Detect which cell encompasses the target text, then output its [x, y] center coordinate. 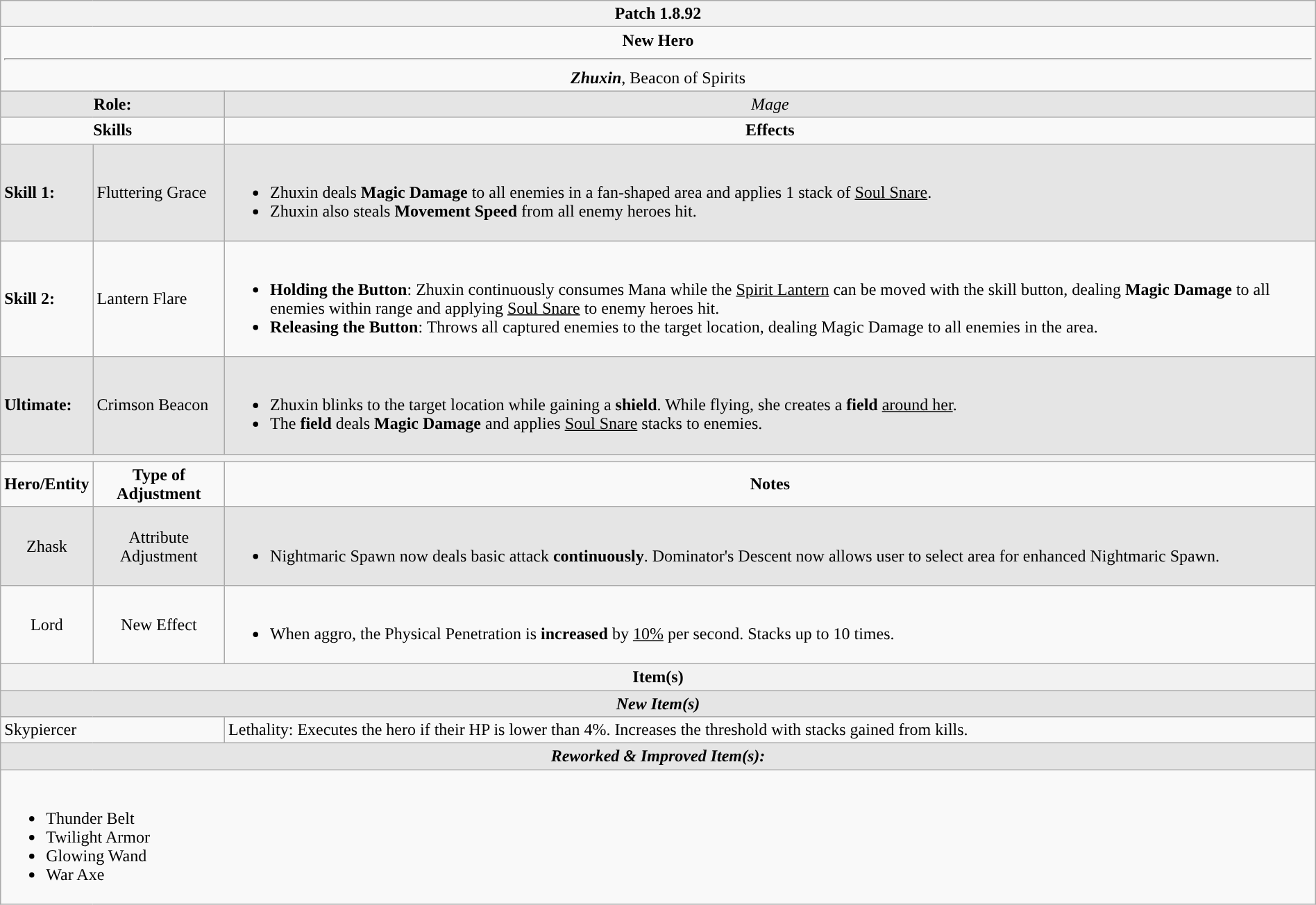
Lantern Flare [159, 298]
Zhask [47, 545]
Item(s) [658, 677]
Attribute Adjustment [159, 545]
Reworked & Improved Item(s): [658, 756]
New Hero Zhuxin, Beacon of Spirits [658, 59]
Role: [112, 104]
Thunder BeltTwilight ArmorGlowing WandWar Axe [658, 837]
Notes [770, 484]
Crimson Beacon [159, 405]
Patch 1.8.92 [658, 14]
Effects [770, 130]
Lord [47, 625]
Skills [112, 130]
Fluttering Grace [159, 192]
Skill 2: [47, 298]
Skypiercer [112, 730]
Hero/Entity [47, 484]
Lethality: Executes the hero if their HP is lower than 4%. Increases the threshold with stacks gained from kills. [770, 730]
Mage [770, 104]
Ultimate: [47, 405]
Type of Adjustment [159, 484]
Nightmaric Spawn now deals basic attack continuously. Dominator's Descent now allows user to select area for enhanced Nightmaric Spawn. [770, 545]
New Effect [159, 625]
When aggro, the Physical Penetration is increased by 10% per second. Stacks up to 10 times. [770, 625]
Skill 1: [47, 192]
New Item(s) [658, 703]
